Determine the [X, Y] coordinate at the center of the cell enclosing the given text.  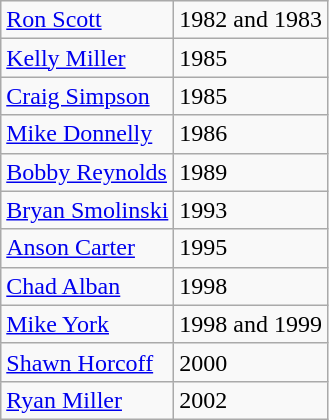
1995 [251, 248]
1998 and 1999 [251, 324]
Kelly Miller [88, 58]
Bryan Smolinski [88, 210]
Anson Carter [88, 248]
1982 and 1983 [251, 20]
2000 [251, 362]
Ron Scott [88, 20]
Mike York [88, 324]
1986 [251, 134]
Mike Donnelly [88, 134]
Shawn Horcoff [88, 362]
1989 [251, 172]
Ryan Miller [88, 400]
1998 [251, 286]
Chad Alban [88, 286]
Bobby Reynolds [88, 172]
2002 [251, 400]
Craig Simpson [88, 96]
1993 [251, 210]
